Capture the cell that displays the provided text and extract its (x, y) central coordinate. 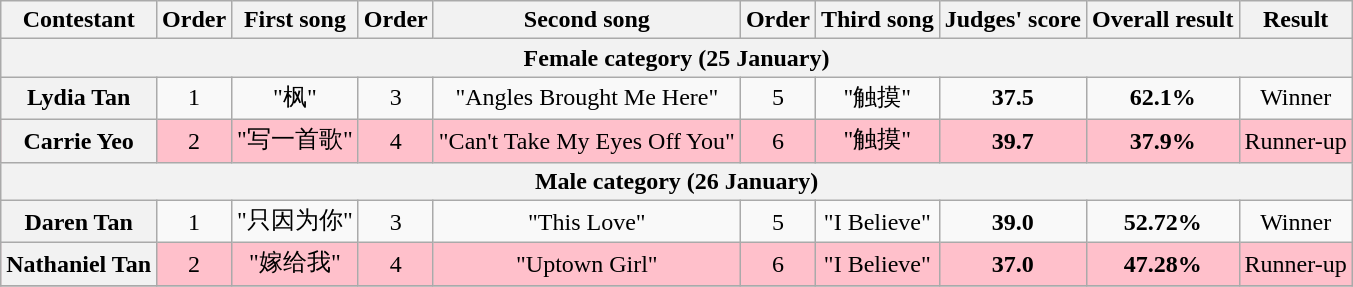
Female category (25 January) (677, 58)
First song (296, 20)
52.72% (1162, 222)
Male category (26 January) (677, 181)
Daren Tan (79, 222)
Contestant (79, 20)
"This Love" (586, 222)
"Can't Take My Eyes Off You" (586, 140)
39.0 (1012, 222)
Overall result (1162, 20)
39.7 (1012, 140)
37.9% (1162, 140)
"嫁给我" (296, 264)
Second song (586, 20)
Judges' score (1012, 20)
Result (1296, 20)
"Angles Brought Me Here" (586, 98)
Nathaniel Tan (79, 264)
Lydia Tan (79, 98)
"Uptown Girl" (586, 264)
"枫" (296, 98)
47.28% (1162, 264)
"只因为你" (296, 222)
Third song (877, 20)
Carrie Yeo (79, 140)
62.1% (1162, 98)
37.0 (1012, 264)
"写一首歌" (296, 140)
37.5 (1012, 98)
